Pinpoint the cell where the given text exists, returning its (X, Y) midpoint coordinate. 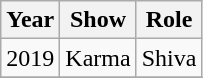
Show (98, 20)
2019 (30, 58)
Shiva (169, 58)
Year (30, 20)
Karma (98, 58)
Role (169, 20)
